Search for the cell housing the specified text and yield its [X, Y] center coordinate. 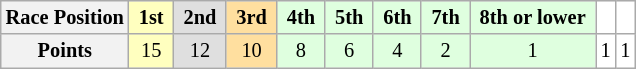
Points [65, 51]
6th [397, 17]
6 [349, 51]
8th or lower [533, 17]
12 [200, 51]
3rd [251, 17]
10 [251, 51]
8 [301, 51]
15 [152, 51]
Race Position [65, 17]
4th [301, 17]
2 [445, 51]
2nd [200, 17]
4 [397, 51]
7th [445, 17]
1st [152, 17]
5th [349, 17]
